Locate the cell with the specified text and output its (X, Y) center coordinate. 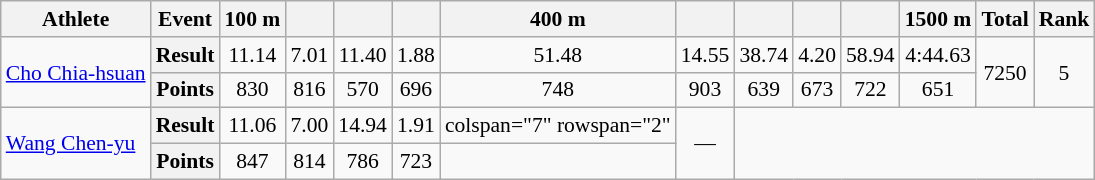
1.88 (416, 55)
14.55 (706, 55)
748 (558, 90)
11.40 (362, 55)
11.06 (252, 126)
— (706, 144)
colspan="7" rowspan="2" (558, 126)
696 (416, 90)
7.01 (309, 55)
786 (362, 162)
723 (416, 162)
11.14 (252, 55)
51.48 (558, 55)
651 (938, 90)
4:44.63 (938, 55)
7250 (1004, 72)
4.20 (817, 55)
816 (309, 90)
100 m (252, 19)
400 m (558, 19)
58.94 (870, 55)
7.00 (309, 126)
903 (706, 90)
5 (1064, 72)
673 (817, 90)
847 (252, 162)
14.94 (362, 126)
38.74 (764, 55)
570 (362, 90)
Event (186, 19)
830 (252, 90)
Total (1004, 19)
722 (870, 90)
Athlete (76, 19)
Cho Chia-hsuan (76, 72)
1500 m (938, 19)
1.91 (416, 126)
Rank (1064, 19)
Wang Chen-yu (76, 144)
814 (309, 162)
639 (764, 90)
